Locate the cell with the specified text and output its [X, Y] center coordinate. 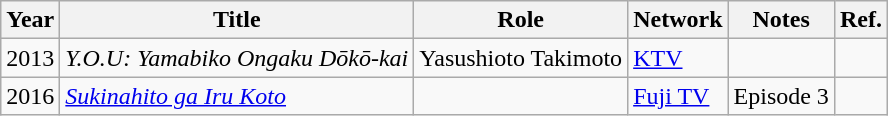
Ref. [860, 20]
Network [678, 20]
2016 [30, 96]
Fuji TV [678, 96]
Role [521, 20]
Year [30, 20]
Yasushioto Takimoto [521, 58]
KTV [678, 58]
Sukinahito ga Iru Koto [237, 96]
Y.O.U: Yamabiko Ongaku Dōkō-kai [237, 58]
Notes [781, 20]
2013 [30, 58]
Title [237, 20]
Episode 3 [781, 96]
